Scan for the cell matching the given text and deliver its (x, y) coordinate at center. 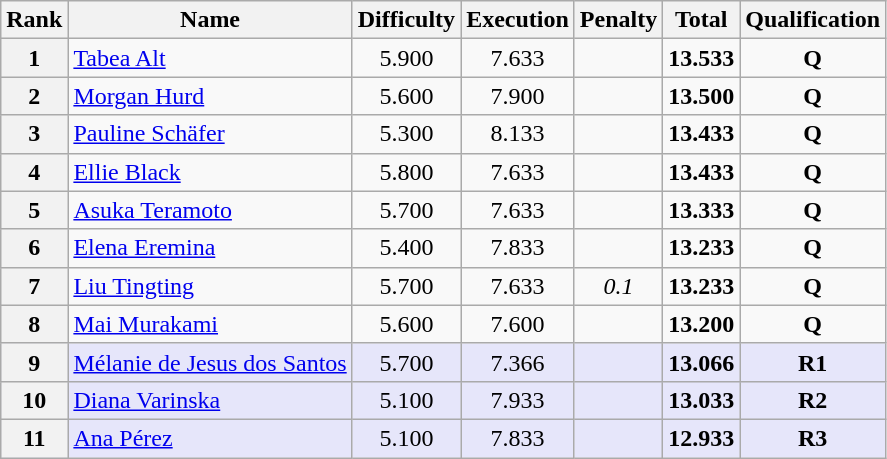
13.066 (702, 362)
7.933 (518, 400)
5.400 (406, 248)
5.800 (406, 172)
5 (34, 210)
9 (34, 362)
12.933 (702, 438)
Diana Varinska (210, 400)
Name (210, 20)
Morgan Hurd (210, 96)
5.900 (406, 58)
11 (34, 438)
Ana Pérez (210, 438)
Execution (518, 20)
Total (702, 20)
6 (34, 248)
Rank (34, 20)
5.300 (406, 134)
2 (34, 96)
Qualification (813, 20)
7 (34, 286)
Pauline Schäfer (210, 134)
Mai Murakami (210, 324)
4 (34, 172)
R2 (813, 400)
13.533 (702, 58)
Elena Eremina (210, 248)
8.133 (518, 134)
13.033 (702, 400)
Ellie Black (210, 172)
Asuka Teramoto (210, 210)
13.200 (702, 324)
3 (34, 134)
R3 (813, 438)
R1 (813, 362)
Tabea Alt (210, 58)
Liu Tingting (210, 286)
7.900 (518, 96)
13.500 (702, 96)
Mélanie de Jesus dos Santos (210, 362)
7.366 (518, 362)
Penalty (618, 20)
13.333 (702, 210)
0.1 (618, 286)
10 (34, 400)
7.600 (518, 324)
1 (34, 58)
8 (34, 324)
Difficulty (406, 20)
